Locate the cell with the specified text and output its (X, Y) center coordinate. 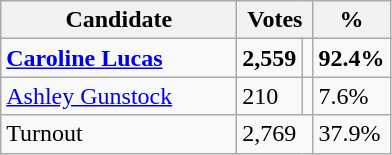
Turnout (119, 134)
Candidate (119, 20)
% (352, 20)
Votes (275, 20)
Ashley Gunstock (119, 96)
2,559 (270, 58)
37.9% (352, 134)
92.4% (352, 58)
210 (270, 96)
Caroline Lucas (119, 58)
2,769 (275, 134)
7.6% (352, 96)
